Pinpoint the cell where the given text exists, returning its (x, y) midpoint coordinate. 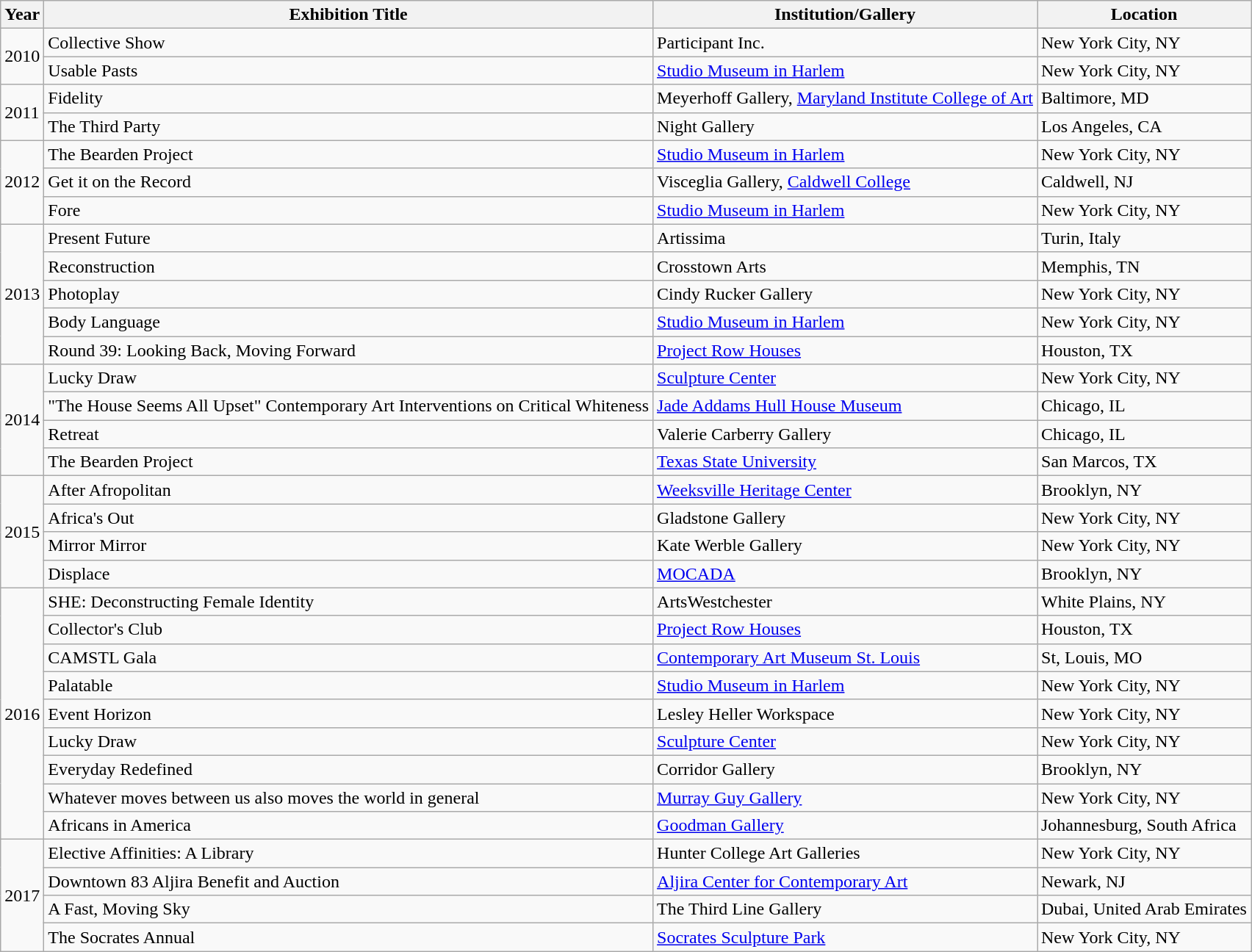
Lesley Heller Workspace (845, 713)
Reconstruction (348, 266)
2015 (22, 532)
Memphis, TN (1145, 266)
Usable Pasts (348, 71)
Get it on the Record (348, 182)
Turin, Italy (1145, 238)
Round 39: Looking Back, Moving Forward (348, 350)
Night Gallery (845, 126)
SHE: Deconstructing Female Identity (348, 602)
Institution/Gallery (845, 15)
MOCADA (845, 574)
Collective Show (348, 43)
2016 (22, 714)
CAMSTL Gala (348, 657)
The Third Party (348, 126)
Texas State University (845, 462)
Dubai, United Arab Emirates (1145, 909)
Collector's Club (348, 630)
Weeksville Heritage Center (845, 490)
Baltimore, MD (1145, 98)
Participant Inc. (845, 43)
Corridor Gallery (845, 769)
A Fast, Moving Sky (348, 909)
Present Future (348, 238)
Hunter College Art Galleries (845, 854)
Photoplay (348, 294)
Gladstone Gallery (845, 518)
Whatever moves between us also moves the world in general (348, 797)
Contemporary Art Museum St. Louis (845, 657)
2010 (22, 57)
Year (22, 15)
Meyerhoff Gallery, Maryland Institute College of Art (845, 98)
Caldwell, NJ (1145, 182)
Location (1145, 15)
Goodman Gallery (845, 826)
Downtown 83 Aljira Benefit and Auction (348, 881)
2017 (22, 895)
Fore (348, 210)
Kate Werble Gallery (845, 546)
Aljira Center for Contemporary Art (845, 881)
"The House Seems All Upset" Contemporary Art Interventions on Critical Whiteness (348, 406)
Africans in America (348, 826)
2014 (22, 420)
Retreat (348, 434)
Visceglia Gallery, Caldwell College (845, 182)
After Afropolitan (348, 490)
Event Horizon (348, 713)
Cindy Rucker Gallery (845, 294)
Newark, NJ (1145, 881)
Elective Affinities: A Library (348, 854)
2013 (22, 294)
Fidelity (348, 98)
Crosstown Arts (845, 266)
St, Louis, MO (1145, 657)
The Third Line Gallery (845, 909)
Los Angeles, CA (1145, 126)
Mirror Mirror (348, 546)
White Plains, NY (1145, 602)
Everyday Redefined (348, 769)
Johannesburg, South Africa (1145, 826)
Exhibition Title (348, 15)
Africa's Out (348, 518)
2012 (22, 182)
Displace (348, 574)
Valerie Carberry Gallery (845, 434)
Palatable (348, 685)
The Socrates Annual (348, 937)
Murray Guy Gallery (845, 797)
Body Language (348, 322)
Jade Addams Hull House Museum (845, 406)
Socrates Sculpture Park (845, 937)
ArtsWestchester (845, 602)
Artissima (845, 238)
San Marcos, TX (1145, 462)
2011 (22, 112)
